For the text-containing cell, return its midpoint in [x, y] coordinate format. 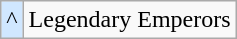
Legendary Emperors [130, 20]
^ [12, 20]
